Detect which cell encompasses the target text, then output its (x, y) center coordinate. 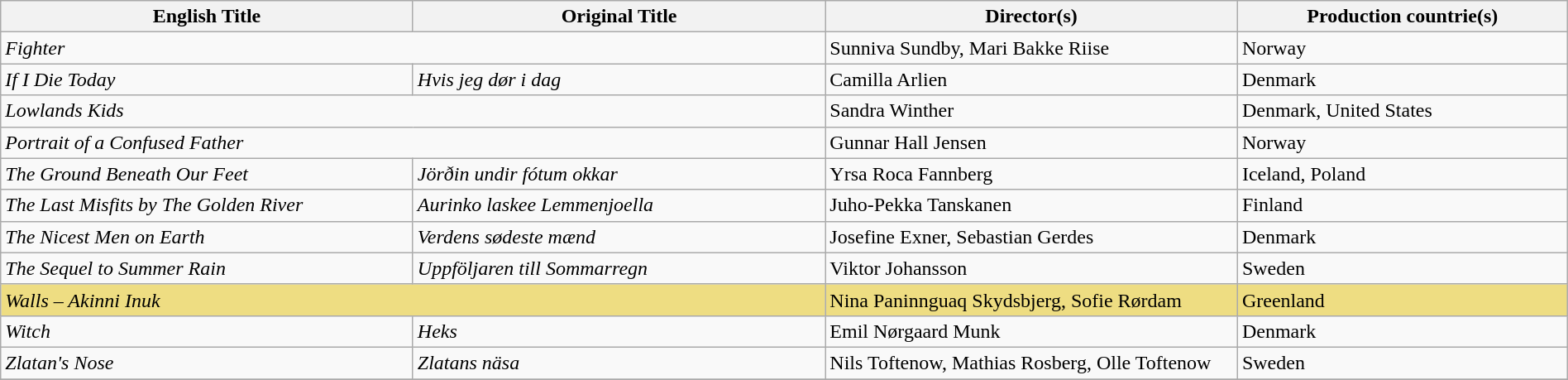
Lowlands Kids (414, 111)
Nils Toftenow, Mathias Rosberg, Olle Toftenow (1032, 363)
Sandra Winther (1032, 111)
Finland (1403, 205)
Emil Nørgaard Munk (1032, 331)
Iceland, Poland (1403, 174)
Hvis jeg dør i dag (619, 79)
Nina Paninnguaq Skydsbjerg, Sofie Rørdam (1032, 300)
Heks (619, 331)
The Sequel to Summer Rain (207, 268)
Yrsa Roca Fannberg (1032, 174)
Director(s) (1032, 17)
Juho-Pekka Tanskanen (1032, 205)
Verdens sødeste mænd (619, 237)
Denmark, United States (1403, 111)
Original Title (619, 17)
Uppföljaren till Sommarregn (619, 268)
Zlatans näsa (619, 363)
Jörðin undir fótum okkar (619, 174)
If I Die Today (207, 79)
Greenland (1403, 300)
The Last Misfits by The Golden River (207, 205)
Josefine Exner, Sebastian Gerdes (1032, 237)
The Nicest Men on Earth (207, 237)
Gunnar Hall Jensen (1032, 142)
Sunniva Sundby, Mari Bakke Riise (1032, 48)
Viktor Johansson (1032, 268)
Zlatan's Nose (207, 363)
Walls – Akinni Inuk (414, 300)
Witch (207, 331)
Camilla Arlien (1032, 79)
English Title (207, 17)
Aurinko laskee Lemmenjoella (619, 205)
Portrait of a Confused Father (414, 142)
The Ground Beneath Our Feet (207, 174)
Fighter (414, 48)
Production countrie(s) (1403, 17)
